For the text-containing cell, return its midpoint in [X, Y] coordinate format. 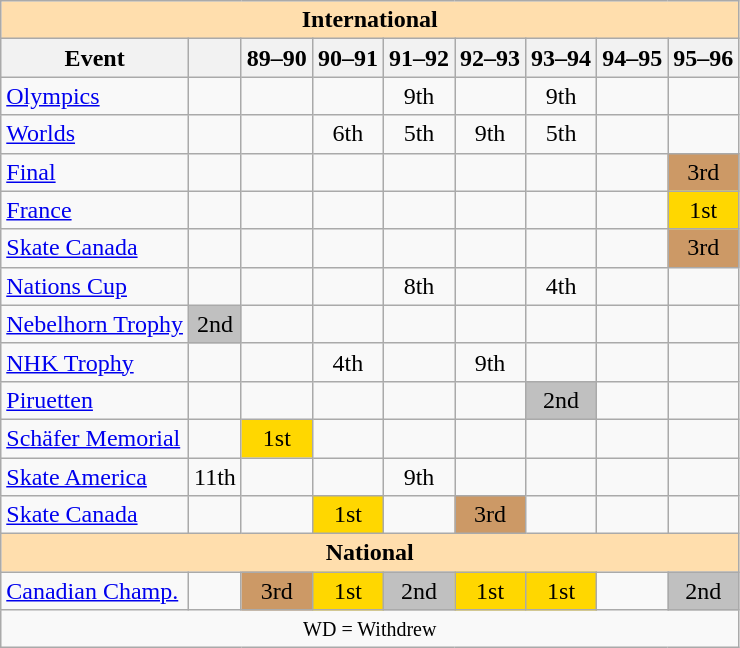
90–91 [348, 58]
94–95 [632, 58]
95–96 [704, 58]
International [370, 20]
WD = Withdrew [370, 629]
NHK Trophy [95, 362]
91–92 [418, 58]
8th [418, 286]
6th [348, 134]
Nebelhorn Trophy [95, 324]
Schäfer Memorial [95, 438]
Olympics [95, 96]
National [370, 553]
Canadian Champ. [95, 591]
Event [95, 58]
11th [214, 477]
Worlds [95, 134]
Skate America [95, 477]
Final [95, 172]
89–90 [276, 58]
Nations Cup [95, 286]
93–94 [562, 58]
Piruetten [95, 400]
France [95, 210]
92–93 [490, 58]
